Scan for the cell matching the given text and deliver its [x, y] coordinate at center. 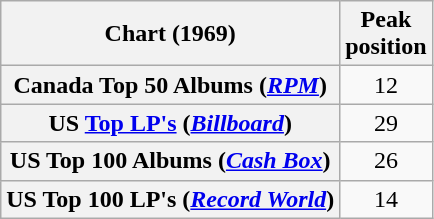
29 [386, 123]
US Top LP's (Billboard) [170, 123]
Chart (1969) [170, 34]
14 [386, 199]
Canada Top 50 Albums (RPM) [170, 85]
Peakposition [386, 34]
US Top 100 Albums (Cash Box) [170, 161]
26 [386, 161]
12 [386, 85]
US Top 100 LP's (Record World) [170, 199]
